Extract the (X, Y) coordinate from the center of the cell holding the provided text.  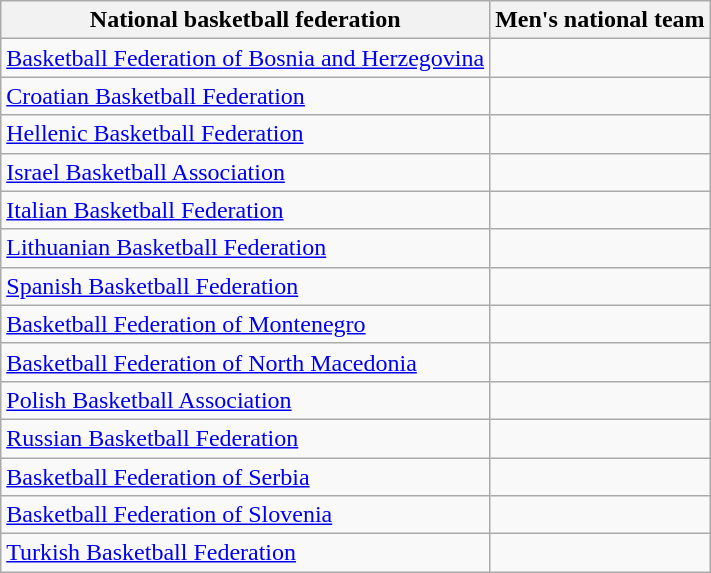
Italian Basketball Federation (246, 210)
Basketball Federation of Montenegro (246, 324)
Croatian Basketball Federation (246, 96)
Basketball Federation of Slovenia (246, 515)
Israel Basketball Association (246, 172)
Men's national team (600, 20)
Lithuanian Basketball Federation (246, 248)
Basketball Federation of North Macedonia (246, 362)
National basketball federation (246, 20)
Spanish Basketball Federation (246, 286)
Polish Basketball Association (246, 400)
Turkish Basketball Federation (246, 553)
Basketball Federation of Bosnia and Herzegovina (246, 58)
Hellenic Basketball Federation (246, 134)
Russian Basketball Federation (246, 438)
Basketball Federation of Serbia (246, 477)
